From the cell containing the given text, extract its center point as [x, y] coordinate. 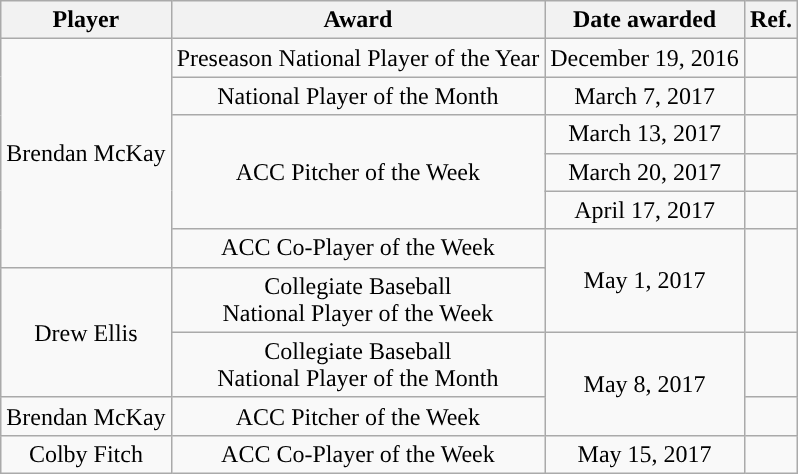
May 1, 2017 [645, 280]
May 8, 2017 [645, 384]
Preseason National Player of the Year [358, 58]
Drew Ellis [86, 332]
March 20, 2017 [645, 172]
Colby Fitch [86, 454]
Collegiate BaseballNational Player of the Month [358, 364]
National Player of the Month [358, 96]
Award [358, 20]
Player [86, 20]
April 17, 2017 [645, 210]
Collegiate BaseballNational Player of the Week [358, 300]
Ref. [770, 20]
Date awarded [645, 20]
March 13, 2017 [645, 134]
May 15, 2017 [645, 454]
March 7, 2017 [645, 96]
December 19, 2016 [645, 58]
